For the text-containing cell, return its midpoint in (X, Y) coordinate format. 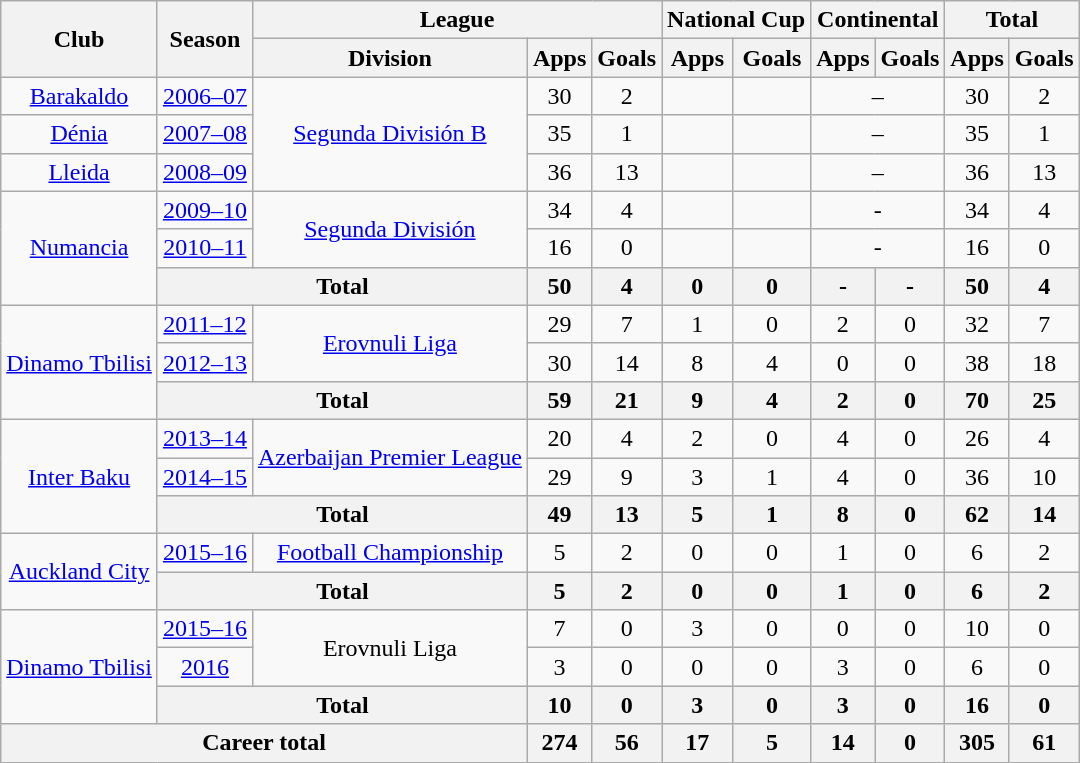
Azerbaijan Premier League (390, 457)
Numancia (80, 248)
Football Championship (390, 553)
32 (977, 324)
305 (977, 743)
2014–15 (204, 477)
17 (698, 743)
Continental (878, 20)
56 (627, 743)
59 (559, 400)
18 (1044, 362)
21 (627, 400)
2010–11 (204, 248)
Season (204, 39)
Auckland City (80, 572)
26 (977, 438)
Barakaldo (80, 96)
38 (977, 362)
20 (559, 438)
2011–12 (204, 324)
League (456, 20)
Career total (264, 743)
2013–14 (204, 438)
Dénia (80, 134)
Inter Baku (80, 476)
Club (80, 39)
62 (977, 515)
2008–09 (204, 172)
2006–07 (204, 96)
2007–08 (204, 134)
49 (559, 515)
61 (1044, 743)
Lleida (80, 172)
274 (559, 743)
Division (390, 58)
Segunda División B (390, 134)
2016 (204, 667)
Segunda División (390, 229)
2009–10 (204, 210)
National Cup (736, 20)
25 (1044, 400)
70 (977, 400)
2012–13 (204, 362)
